Output the (X, Y) coordinate of the center of the cell containing the given text.  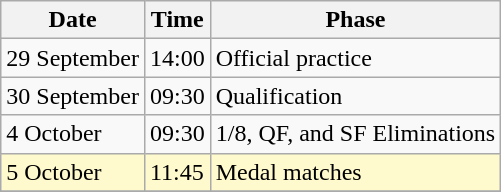
Date (73, 20)
1/8, QF, and SF Eliminations (356, 134)
Phase (356, 20)
4 October (73, 134)
14:00 (177, 58)
29 September (73, 58)
Official practice (356, 58)
5 October (73, 172)
11:45 (177, 172)
Time (177, 20)
30 September (73, 96)
Medal matches (356, 172)
Qualification (356, 96)
